Provide the (X, Y) coordinate of the cell's center where the given text is located.  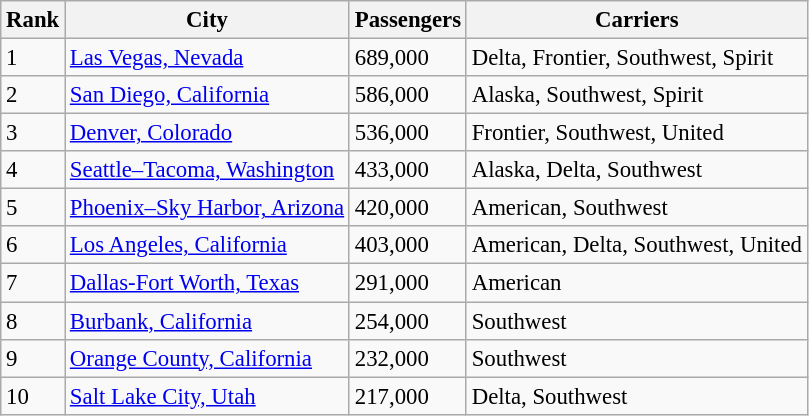
Carriers (636, 20)
217,000 (408, 396)
403,000 (408, 245)
Alaska, Southwest, Spirit (636, 95)
Alaska, Delta, Southwest (636, 170)
Rank (33, 20)
City (208, 20)
8 (33, 321)
Orange County, California (208, 358)
Passengers (408, 20)
Frontier, Southwest, United (636, 133)
Seattle–Tacoma, Washington (208, 170)
9 (33, 358)
3 (33, 133)
10 (33, 396)
420,000 (408, 208)
Burbank, California (208, 321)
Las Vegas, Nevada (208, 58)
Denver, Colorado (208, 133)
Delta, Southwest (636, 396)
232,000 (408, 358)
Delta, Frontier, Southwest, Spirit (636, 58)
2 (33, 95)
Phoenix–Sky Harbor, Arizona (208, 208)
536,000 (408, 133)
Salt Lake City, Utah (208, 396)
American, Southwest (636, 208)
433,000 (408, 170)
7 (33, 283)
Los Angeles, California (208, 245)
American, Delta, Southwest, United (636, 245)
689,000 (408, 58)
5 (33, 208)
254,000 (408, 321)
American (636, 283)
586,000 (408, 95)
San Diego, California (208, 95)
4 (33, 170)
291,000 (408, 283)
1 (33, 58)
6 (33, 245)
Dallas-Fort Worth, Texas (208, 283)
